Identify which cell holds the provided text, then report its (X, Y) central coordinate. 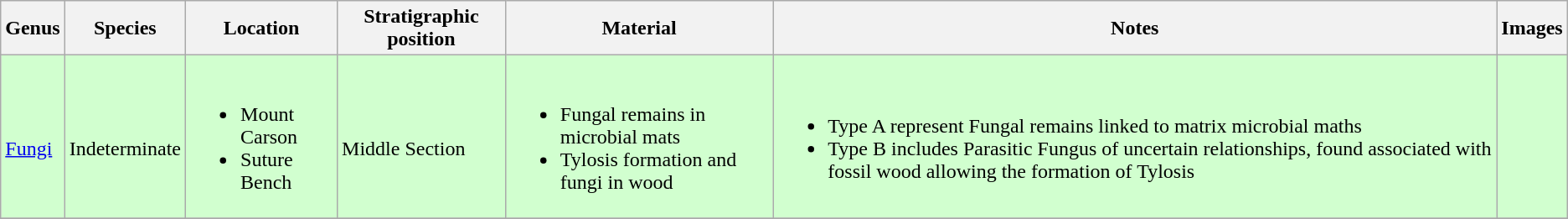
Images (1532, 29)
Middle Section (422, 137)
Location (261, 29)
Genus (33, 29)
Species (125, 29)
Material (638, 29)
Stratigraphic position (422, 29)
Fungal remains in microbial matsTylosis formation and fungi in wood (638, 137)
Fungi (33, 137)
Indeterminate (125, 137)
Mount CarsonSuture Bench (261, 137)
Notes (1135, 29)
